From the cell containing the given text, extract its center point as [x, y] coordinate. 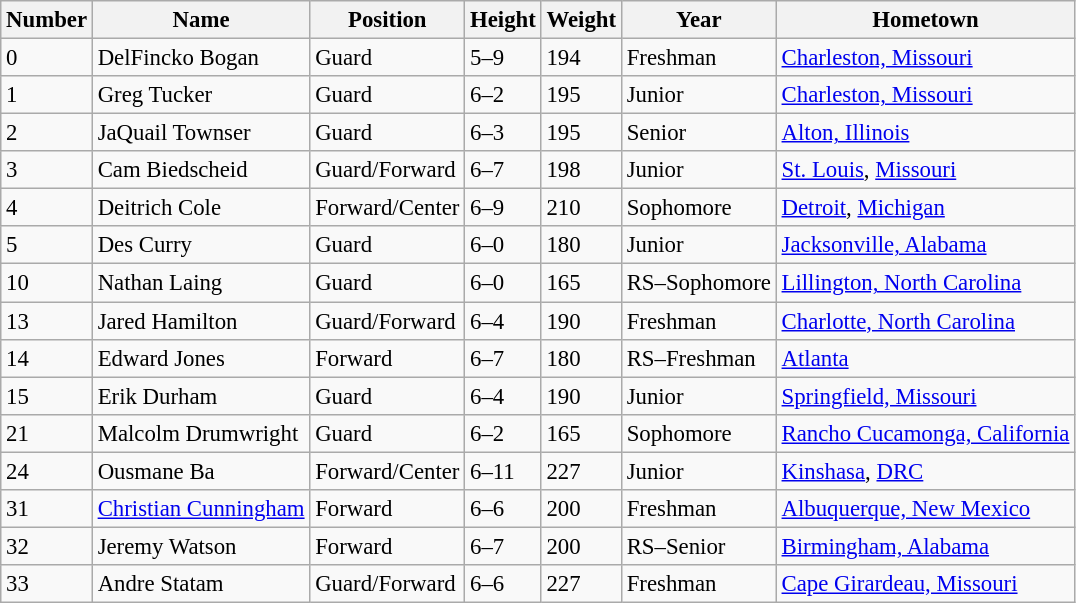
Height [503, 20]
RS–Sophomore [698, 283]
5–9 [503, 58]
Jeremy Watson [201, 546]
Edward Jones [201, 358]
Andre Statam [201, 584]
RS–Freshman [698, 358]
JaQuail Townser [201, 133]
Year [698, 20]
Senior [698, 133]
21 [47, 433]
Jared Hamilton [201, 321]
Erik Durham [201, 396]
Birmingham, Alabama [925, 546]
6–3 [503, 133]
32 [47, 546]
Rancho Cucamonga, California [925, 433]
Cam Biedscheid [201, 170]
3 [47, 170]
Albuquerque, New Mexico [925, 509]
Cape Girardeau, Missouri [925, 584]
210 [581, 208]
4 [47, 208]
24 [47, 471]
Kinshasa, DRC [925, 471]
0 [47, 58]
Greg Tucker [201, 95]
Deitrich Cole [201, 208]
Atlanta [925, 358]
14 [47, 358]
Weight [581, 20]
Name [201, 20]
Jacksonville, Alabama [925, 245]
31 [47, 509]
2 [47, 133]
6–11 [503, 471]
Ousmane Ba [201, 471]
13 [47, 321]
6–9 [503, 208]
Alton, Illinois [925, 133]
Detroit, Michigan [925, 208]
Christian Cunningham [201, 509]
St. Louis, Missouri [925, 170]
15 [47, 396]
198 [581, 170]
Springfield, Missouri [925, 396]
Position [388, 20]
Des Curry [201, 245]
Lillington, North Carolina [925, 283]
10 [47, 283]
Nathan Laing [201, 283]
33 [47, 584]
1 [47, 95]
5 [47, 245]
Hometown [925, 20]
RS–Senior [698, 546]
Malcolm Drumwright [201, 433]
Number [47, 20]
194 [581, 58]
Charlotte, North Carolina [925, 321]
DelFincko Bogan [201, 58]
